Scan for the cell matching the given text and deliver its [X, Y] coordinate at center. 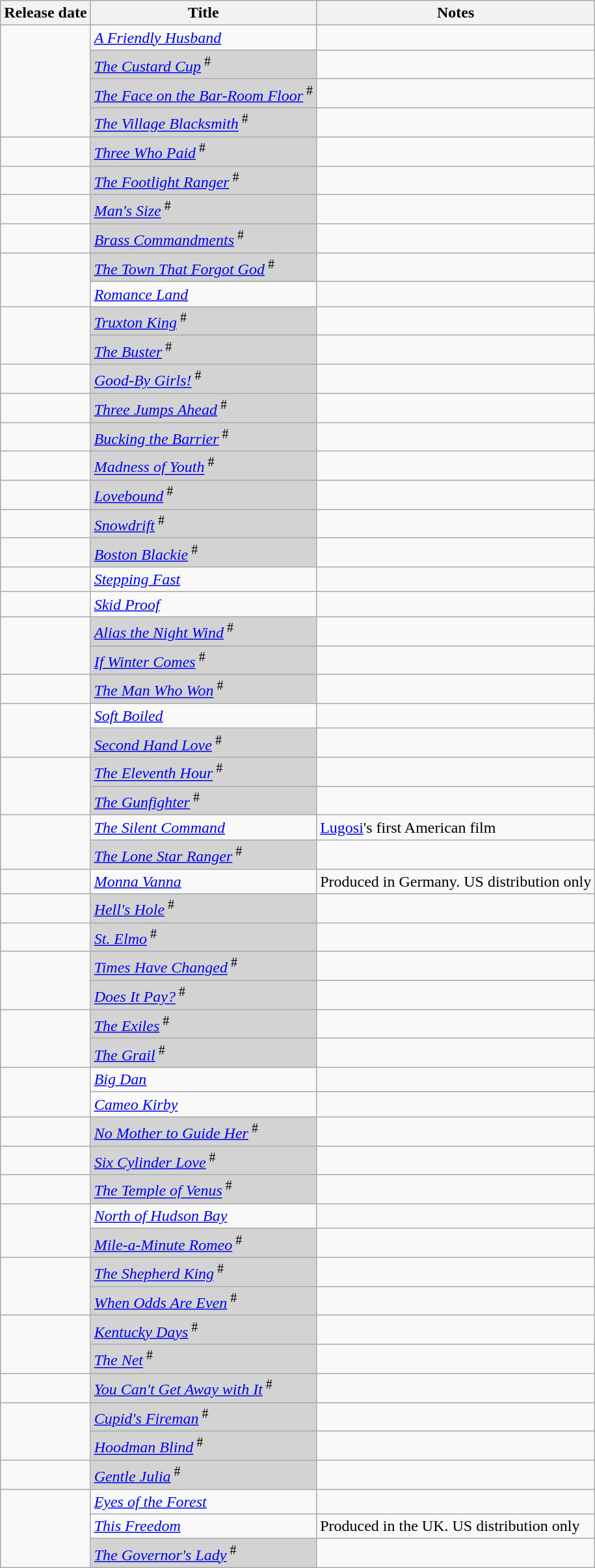
The Shepherd King # [204, 1272]
The Eleventh Hour # [204, 772]
St. Elmo # [204, 937]
The Footlight Ranger # [204, 181]
Does It Pay? # [204, 995]
Hoodman Blind # [204, 1446]
The Temple of Venus # [204, 1190]
The Custard Cup # [204, 65]
Hell's Hole # [204, 909]
The Village Blacksmith # [204, 122]
Mile-a-Minute Romeo # [204, 1243]
Kentucky Days # [204, 1330]
Truxton King # [204, 321]
Title [204, 13]
Three Who Paid # [204, 152]
A Friendly Husband [204, 38]
The Silent Command [204, 828]
The Face on the Bar-Room Floor # [204, 94]
Produced in Germany. US distribution only [456, 881]
Man's Size # [204, 209]
Second Hand Love # [204, 742]
The Lone Star Ranger # [204, 854]
Boston Blackie # [204, 553]
The Net # [204, 1359]
Snowdrift # [204, 524]
Good-By Girls! # [204, 378]
No Mother to Guide Her # [204, 1131]
Stepping Fast [204, 579]
You Can't Get Away with It # [204, 1389]
The Gunfighter # [204, 801]
This Freedom [204, 1526]
The Man Who Won # [204, 689]
Romance Land [204, 294]
Three Jumps Ahead # [204, 408]
Brass Commandments # [204, 238]
The Town That Forgot God # [204, 268]
Cupid's Fireman # [204, 1417]
Times Have Changed # [204, 966]
If Winter Comes # [204, 660]
Monna Vanna [204, 881]
Release date [46, 13]
Cameo Kirby [204, 1104]
Lugosi's first American film [456, 828]
Soft Boiled [204, 716]
Lovebound # [204, 495]
When Odds Are Even # [204, 1301]
Eyes of the Forest [204, 1502]
The Buster # [204, 350]
Produced in the UK. US distribution only [456, 1526]
Big Dan [204, 1080]
Madness of Youth # [204, 465]
North of Hudson Bay [204, 1216]
Bucking the Barrier # [204, 437]
The Exiles # [204, 1025]
The Grail # [204, 1053]
Skid Proof [204, 604]
Six Cylinder Love # [204, 1161]
Notes [456, 13]
Gentle Julia # [204, 1474]
Alias the Night Wind # [204, 631]
The Governor's Lady # [204, 1554]
